Provide the [x, y] coordinate of the cell's center where the given text is located.  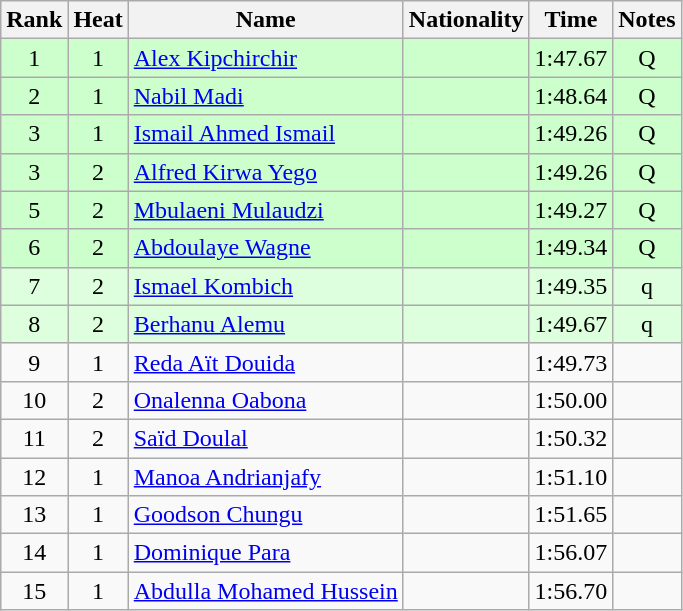
Nationality [466, 20]
6 [34, 248]
1:50.00 [571, 400]
7 [34, 286]
11 [34, 438]
15 [34, 591]
Saïd Doulal [266, 438]
Mbulaeni Mulaudzi [266, 210]
14 [34, 553]
Dominique Para [266, 553]
Time [571, 20]
Goodson Chungu [266, 515]
1:47.67 [571, 58]
13 [34, 515]
1:49.27 [571, 210]
10 [34, 400]
1:50.32 [571, 438]
Manoa Andrianjafy [266, 477]
1:49.67 [571, 324]
1:49.73 [571, 362]
8 [34, 324]
1:51.65 [571, 515]
Ismail Ahmed Ismail [266, 134]
Rank [34, 20]
1:49.34 [571, 248]
Heat [98, 20]
Alfred Kirwa Yego [266, 172]
Name [266, 20]
9 [34, 362]
Alex Kipchirchir [266, 58]
Ismael Kombich [266, 286]
1:56.70 [571, 591]
1:48.64 [571, 96]
1:51.10 [571, 477]
5 [34, 210]
Abdulla Mohamed Hussein [266, 591]
1:56.07 [571, 553]
12 [34, 477]
1:49.35 [571, 286]
Abdoulaye Wagne [266, 248]
Onalenna Oabona [266, 400]
Notes [647, 20]
Reda Aït Douida [266, 362]
Nabil Madi [266, 96]
Berhanu Alemu [266, 324]
